Provide the (X, Y) coordinate of the cell's center where the given text is located.  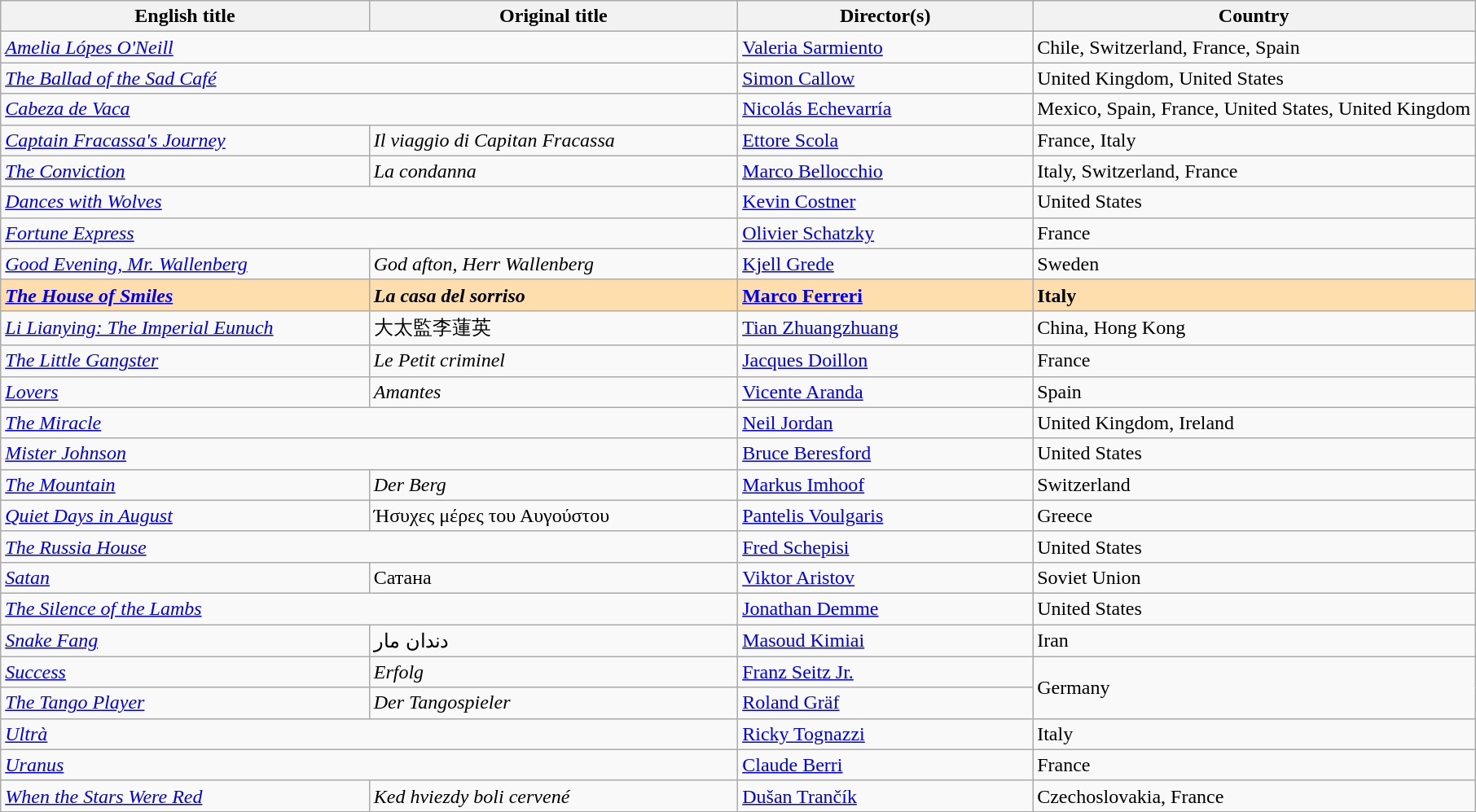
Czechoslovakia, France (1254, 796)
Dušan Trančík (885, 796)
Der Berg (553, 485)
La casa del sorriso (553, 295)
The House of Smiles (185, 295)
Good Evening, Mr. Wallenberg (185, 264)
Captain Fracassa's Journey (185, 140)
The Russia House (370, 546)
Viktor Aristov (885, 577)
Roland Gräf (885, 703)
Satan (185, 577)
When the Stars Were Red (185, 796)
Ήσυχες μέρες του Αυγούστου (553, 516)
大太監李蓮英 (553, 327)
Amantes (553, 392)
Ettore Scola (885, 140)
Claude Berri (885, 765)
Olivier Schatzky (885, 233)
Greece (1254, 516)
Soviet Union (1254, 577)
Switzerland (1254, 485)
The Miracle (370, 423)
Quiet Days in August (185, 516)
Success (185, 672)
Fortune Express (370, 233)
The Ballad of the Sad Café (370, 78)
Mexico, Spain, France, United States, United Kingdom (1254, 109)
United Kingdom, United States (1254, 78)
Ricky Tognazzi (885, 734)
Ultrà (370, 734)
Le Petit criminel (553, 361)
Franz Seitz Jr. (885, 672)
Erfolg (553, 672)
Pantelis Voulgaris (885, 516)
Sweden (1254, 264)
Masoud Kimiai (885, 640)
دندان مار (553, 640)
Country (1254, 16)
Li Lianying: The Imperial Eunuch (185, 327)
Director(s) (885, 16)
Kjell Grede (885, 264)
Lovers (185, 392)
China, Hong Kong (1254, 327)
Tian Zhuangzhuang (885, 327)
Vicente Aranda (885, 392)
Chile, Switzerland, France, Spain (1254, 47)
Fred Schepisi (885, 546)
Jonathan Demme (885, 608)
The Little Gangster (185, 361)
Valeria Sarmiento (885, 47)
Cabeza de Vaca (370, 109)
God afton, Herr Wallenberg (553, 264)
France, Italy (1254, 140)
Simon Callow (885, 78)
United Kingdom, Ireland (1254, 423)
Marco Bellocchio (885, 171)
Spain (1254, 392)
Dances with Wolves (370, 202)
The Silence of the Lambs (370, 608)
Italy, Switzerland, France (1254, 171)
Uranus (370, 765)
Mister Johnson (370, 454)
Germany (1254, 687)
Der Tangospieler (553, 703)
Original title (553, 16)
Neil Jordan (885, 423)
The Mountain (185, 485)
Nicolás Echevarría (885, 109)
Jacques Doillon (885, 361)
Kevin Costner (885, 202)
Iran (1254, 640)
Marco Ferreri (885, 295)
The Tango Player (185, 703)
Сатана (553, 577)
Markus Imhoof (885, 485)
The Conviction (185, 171)
English title (185, 16)
Snake Fang (185, 640)
Bruce Beresford (885, 454)
Il viaggio di Capitan Fracassa (553, 140)
Amelia Lópes O'Neill (370, 47)
Ked hviezdy boli cervené (553, 796)
La condanna (553, 171)
